Capture the cell that displays the provided text and extract its [X, Y] central coordinate. 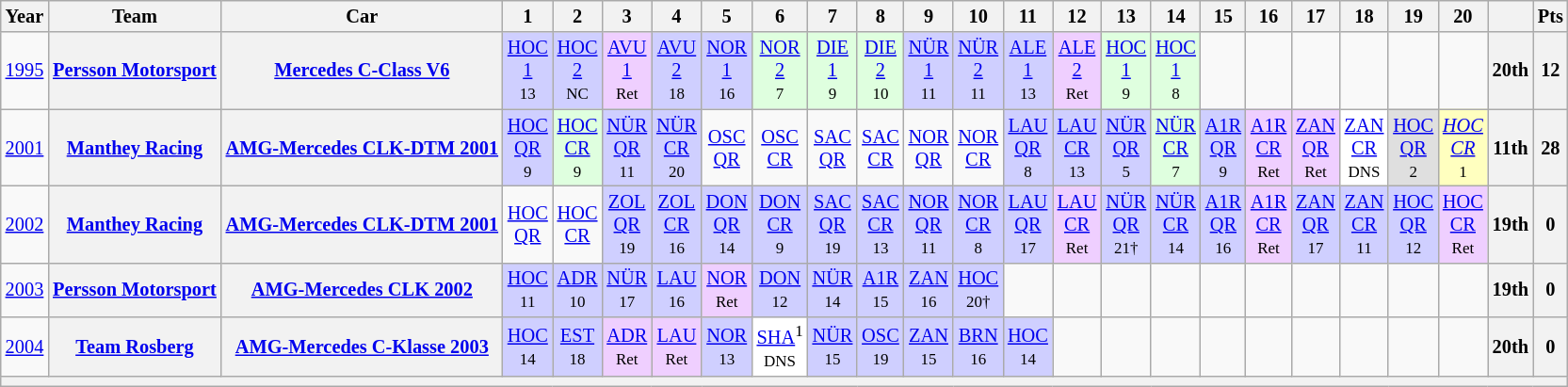
Car [362, 16]
NÜR15 [832, 347]
HOC113 [527, 71]
Pts [1550, 16]
DONCR9 [780, 224]
10 [978, 16]
A1RQR9 [1223, 148]
NOR27 [780, 71]
2003 [24, 290]
2 [578, 16]
18 [1365, 16]
HOCQR9 [527, 148]
7 [832, 16]
HOC11 [527, 290]
ALE2Ret [1077, 71]
NOR13 [727, 347]
A1R15 [880, 290]
NÜRCR7 [1175, 148]
ZANQRRet [1316, 148]
LAUCR13 [1077, 148]
HOCCR9 [578, 148]
ZAN15 [929, 347]
ZOLQR19 [627, 224]
LAU16 [676, 290]
HOC18 [1175, 71]
Mercedes C-Class V6 [362, 71]
ADR10 [578, 290]
OSCCR [780, 148]
DIE19 [832, 71]
ADRRet [627, 347]
BRN16 [978, 347]
6 [780, 16]
NORQR [929, 148]
1 [527, 16]
OSC19 [880, 347]
13 [1126, 16]
ZANCRDNS [1365, 148]
NORRet [727, 290]
ZAN16 [929, 290]
SACCR13 [880, 224]
3 [627, 16]
EST18 [578, 347]
NORCR [978, 148]
2004 [24, 347]
1995 [24, 71]
15 [1223, 16]
HOCCR1 [1463, 148]
11 [1028, 16]
8 [880, 16]
ALE113 [1028, 71]
A1RQR16 [1223, 224]
NÜRQR21† [1126, 224]
HOCQR [527, 224]
20 [1463, 16]
NOR116 [727, 71]
LAURet [676, 347]
LAUCRRet [1077, 224]
SACQR19 [832, 224]
HOC19 [1126, 71]
OSCQR [727, 148]
AMG-Mercedes CLK 2002 [362, 290]
NÜRQR5 [1126, 148]
DONQR14 [727, 224]
LAUQR17 [1028, 224]
11th [1511, 148]
NÜRQR11 [627, 148]
HOC2NC [578, 71]
Team [135, 16]
AVU218 [676, 71]
2001 [24, 148]
2002 [24, 224]
NORCR8 [978, 224]
ZOLCR16 [676, 224]
Year [24, 16]
19 [1413, 16]
5 [727, 16]
NÜRCR20 [676, 148]
HOCCRRet [1463, 224]
DIE210 [880, 71]
17 [1316, 16]
16 [1269, 16]
NÜR14 [832, 290]
NÜR211 [978, 71]
NÜR17 [627, 290]
14 [1175, 16]
HOC20† [978, 290]
SACQR [832, 148]
28 [1550, 148]
SHA1DNS [780, 347]
ZANCR11 [1365, 224]
HOCQR12 [1413, 224]
HOCQR2 [1413, 148]
LAUQR8 [1028, 148]
AMG-Mercedes C-Klasse 2003 [362, 347]
DON12 [780, 290]
NÜR111 [929, 71]
ZANQR17 [1316, 224]
HOCCR [578, 224]
NORQR11 [929, 224]
4 [676, 16]
9 [929, 16]
AVU1Ret [627, 71]
Team Rosberg [135, 347]
NÜRCR14 [1175, 224]
SACCR [880, 148]
